For the text-containing cell, return its midpoint in [x, y] coordinate format. 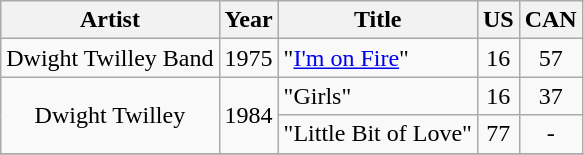
1975 [248, 58]
57 [550, 58]
Dwight Twilley [110, 115]
1984 [248, 115]
"I'm on Fire" [378, 58]
37 [550, 96]
US [498, 20]
"Girls" [378, 96]
Artist [110, 20]
CAN [550, 20]
"Little Bit of Love" [378, 134]
Dwight Twilley Band [110, 58]
77 [498, 134]
Year [248, 20]
Title [378, 20]
- [550, 134]
